From the cell containing the given text, extract its center point as (x, y) coordinate. 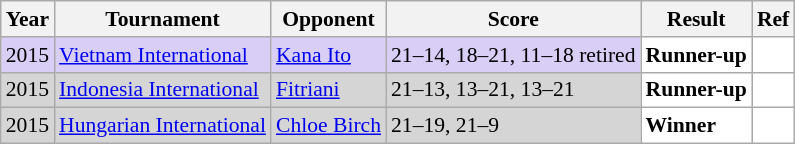
Result (696, 19)
Ref (773, 19)
Winner (696, 126)
Score (514, 19)
21–13, 13–21, 13–21 (514, 90)
Fitriani (328, 90)
Hungarian International (162, 126)
Kana Ito (328, 55)
Opponent (328, 19)
21–19, 21–9 (514, 126)
Year (28, 19)
Chloe Birch (328, 126)
21–14, 18–21, 11–18 retired (514, 55)
Indonesia International (162, 90)
Tournament (162, 19)
Vietnam International (162, 55)
